Locate the cell with the specified text and output its [x, y] center coordinate. 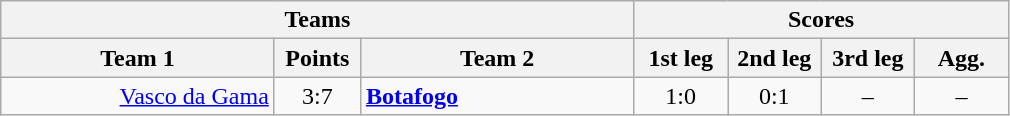
1st leg [681, 58]
0:1 [775, 96]
Botafogo [497, 96]
Agg. [962, 58]
1:0 [681, 96]
2nd leg [775, 58]
Scores [821, 20]
Points [317, 58]
Teams [318, 20]
Vasco da Gama [138, 96]
3:7 [317, 96]
Team 2 [497, 58]
3rd leg [868, 58]
Team 1 [138, 58]
